Capture the cell that displays the provided text and extract its (X, Y) central coordinate. 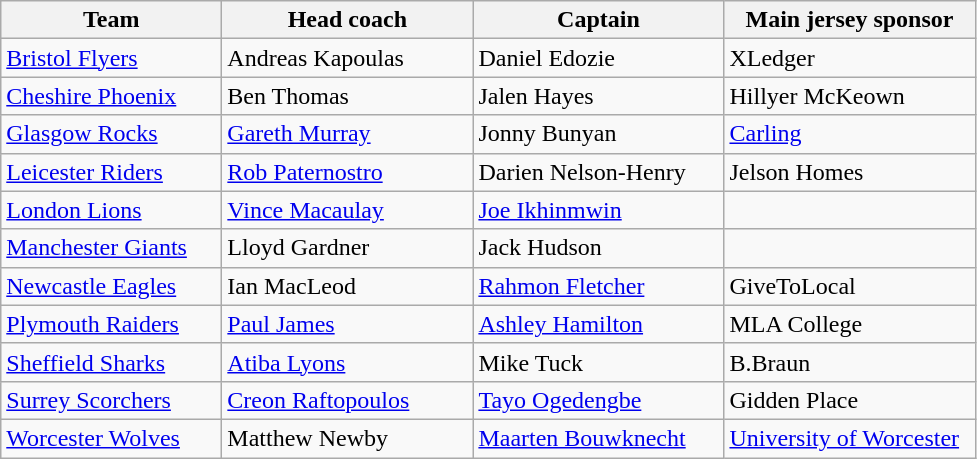
Maarten Bouwknecht (598, 438)
Jelson Homes (850, 172)
Hillyer McKeown (850, 96)
Gidden Place (850, 400)
Creon Raftopoulos (348, 400)
University of Worcester (850, 438)
Ben Thomas (348, 96)
Daniel Edozie (598, 58)
Rahmon Fletcher (598, 286)
Surrey Scorchers (112, 400)
Andreas Kapoulas (348, 58)
London Lions (112, 210)
Lloyd Gardner (348, 248)
Mike Tuck (598, 362)
Cheshire Phoenix (112, 96)
Carling (850, 134)
GiveToLocal (850, 286)
Atiba Lyons (348, 362)
Main jersey sponsor (850, 20)
Jalen Hayes (598, 96)
Tayo Ogedengbe (598, 400)
B.Braun (850, 362)
Bristol Flyers (112, 58)
Darien Nelson-Henry (598, 172)
Paul James (348, 324)
Jonny Bunyan (598, 134)
Gareth Murray (348, 134)
Manchester Giants (112, 248)
Glasgow Rocks (112, 134)
Newcastle Eagles (112, 286)
Team (112, 20)
Rob Paternostro (348, 172)
Worcester Wolves (112, 438)
Head coach (348, 20)
Plymouth Raiders (112, 324)
Vince Macaulay (348, 210)
Ian MacLeod (348, 286)
Sheffield Sharks (112, 362)
Captain (598, 20)
Matthew Newby (348, 438)
MLA College (850, 324)
Jack Hudson (598, 248)
Ashley Hamilton (598, 324)
Leicester Riders (112, 172)
Joe Ikhinmwin (598, 210)
XLedger (850, 58)
